Output the [X, Y] coordinate of the center of the cell containing the given text.  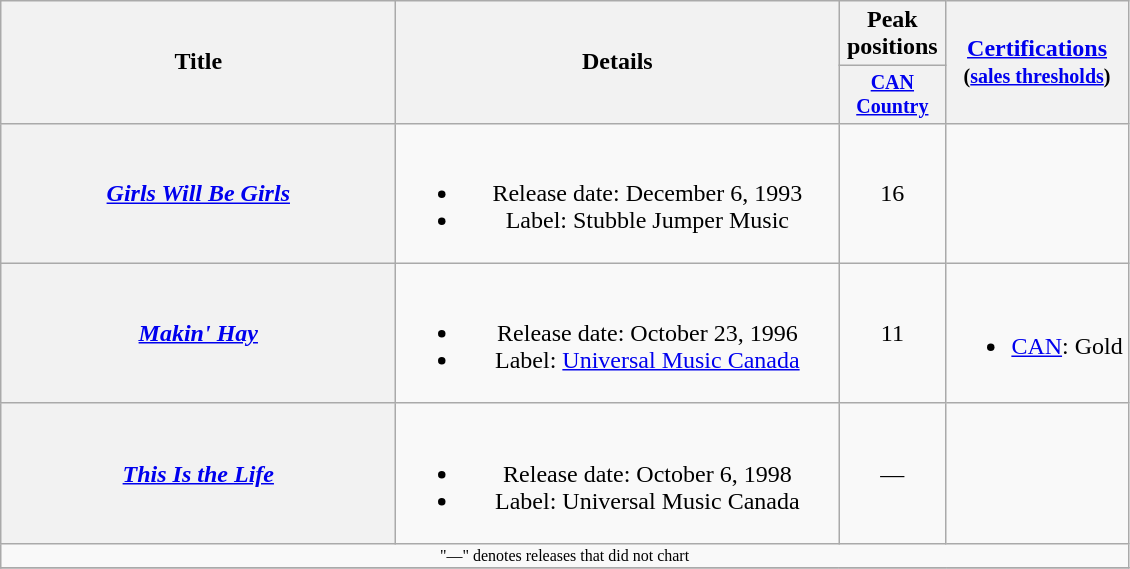
CAN Country [892, 94]
Girls Will Be Girls [198, 193]
Release date: October 23, 1996Label: Universal Music Canada [618, 333]
Details [618, 62]
"—" denotes releases that did not chart [565, 555]
CAN: Gold [1037, 333]
Makin' Hay [198, 333]
Peak positions [892, 34]
16 [892, 193]
Title [198, 62]
11 [892, 333]
This Is the Life [198, 473]
Certifications(sales thresholds) [1037, 62]
Release date: October 6, 1998Label: Universal Music Canada [618, 473]
Release date: December 6, 1993Label: Stubble Jumper Music [618, 193]
— [892, 473]
